Determine the (x, y) coordinate at the center of the cell enclosing the given text.  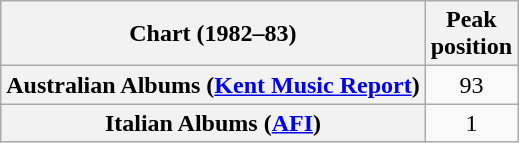
Chart (1982–83) (213, 34)
Peakposition (471, 34)
Australian Albums (Kent Music Report) (213, 85)
1 (471, 123)
Italian Albums (AFI) (213, 123)
93 (471, 85)
